Output the [X, Y] coordinate of the center of the cell containing the given text.  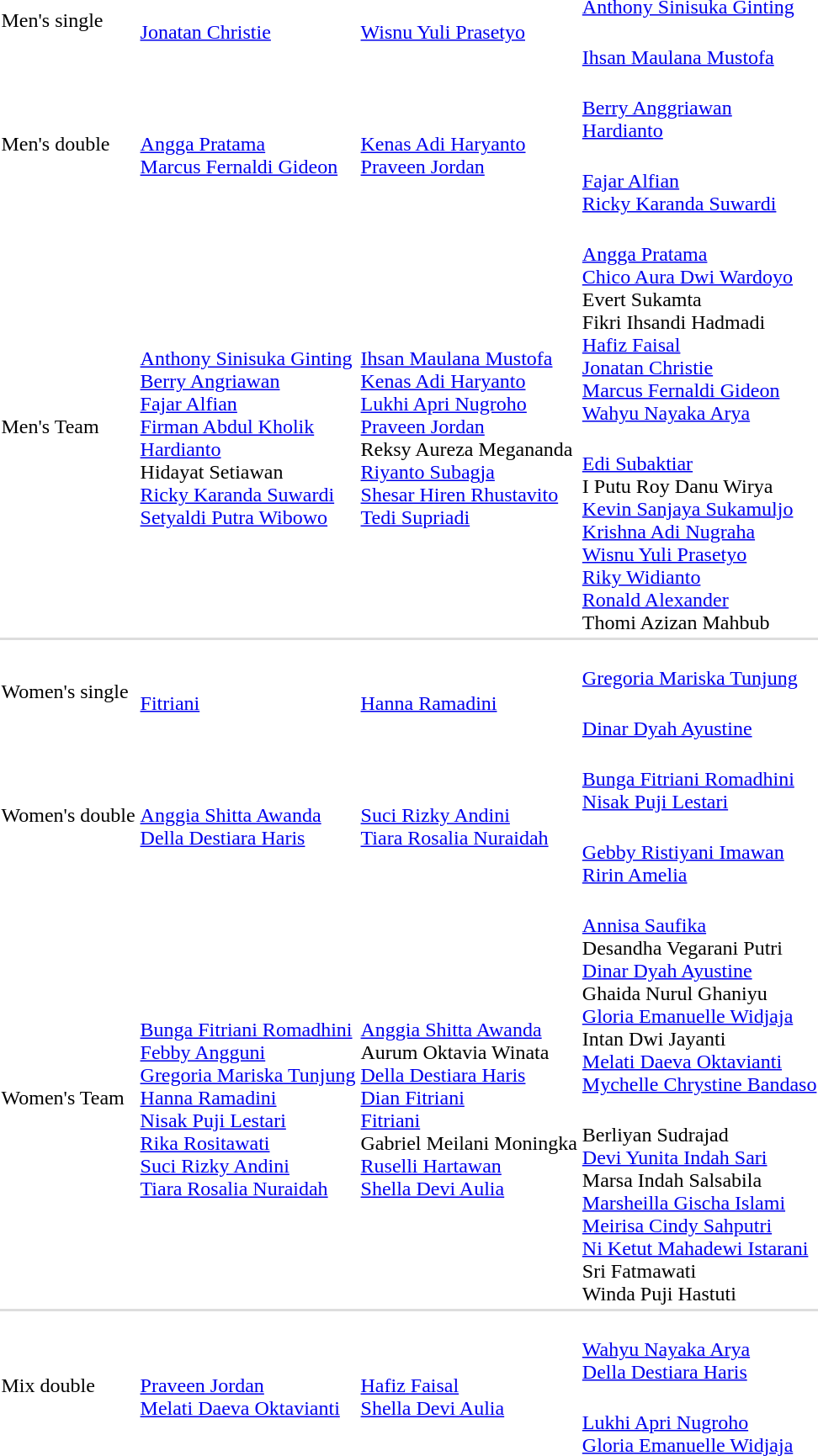
Gebby Ristiyani ImawanRirin Amelia [699, 852]
Angga PratamaMarcus Fernaldi Gideon [247, 145]
Men's double [68, 145]
Ihsan Maulana MustofaKenas Adi HaryantoLukhi Apri NugrohoPraveen JordanReksy Aureza MeganandaRiyanto SubagjaShesar Hiren RhustavitoTedi Supriadi [469, 427]
Edi SubaktiarI Putu Roy Danu WiryaKevin Sanjaya SukamuljoKrishna Adi NugrahaWisnu Yuli PrasetyoRiky WidiantoRonald AlexanderThomi Azizan Mahbub [699, 532]
Fajar AlfianRicky Karanda Suwardi [699, 181]
Bunga Fitriani RomadhiniNisak Puji Lestari [699, 779]
Hanna Ramadini [469, 691]
Berry AnggriawanHardianto [699, 108]
Angga PratamaChico Aura Dwi WardoyoEvert SukamtaFikri Ihsandi HadmadiHafiz FaisalJonatan ChristieMarcus Fernaldi GideonWahyu Nayaka Arya [699, 322]
Anggia Shitta AwandaAurum Oktavia WinataDella Destiara HarisDian FitrianiFitrianiGabriel Meilani MoningkaRuselli HartawanShella Devi Aulia [469, 1099]
Gregoria Mariska Tunjung [699, 666]
Men's Team [68, 427]
Women's Team [68, 1099]
Bunga Fitriani RomadhiniFebby AngguniGregoria Mariska TunjungHanna RamadiniNisak Puji LestariRika RositawatiSuci Rizky AndiniTiara Rosalia Nuraidah [247, 1099]
Suci Rizky AndiniTiara Rosalia Nuraidah [469, 816]
Ihsan Maulana Mustofa [699, 45]
Women's single [68, 691]
Women's double [68, 816]
Anthony Sinisuka GintingBerry AngriawanFajar AlfianFirman Abdul KholikHardiantoHidayat SetiawanRicky Karanda SuwardiSetyaldi Putra Wibowo [247, 427]
Dinar Dyah Ayustine [699, 717]
Wahyu Nayaka AryaDella Destiara Haris [699, 1349]
Anggia Shitta AwandaDella Destiara Haris [247, 816]
Kenas Adi HaryantoPraveen Jordan [469, 145]
Fitriani [247, 691]
